Locate the cell with the specified text and output its (x, y) center coordinate. 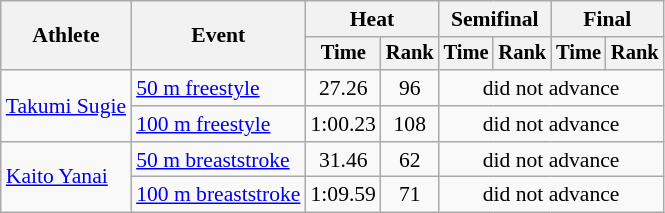
Athlete (66, 36)
Kaito Yanai (66, 178)
27.26 (342, 88)
71 (410, 195)
100 m freestyle (218, 124)
62 (410, 160)
96 (410, 88)
108 (410, 124)
31.46 (342, 160)
Event (218, 36)
Takumi Sugie (66, 106)
100 m breaststroke (218, 195)
1:00.23 (342, 124)
Final (607, 19)
Heat (372, 19)
50 m freestyle (218, 88)
50 m breaststroke (218, 160)
1:09.59 (342, 195)
Semifinal (495, 19)
